Return (X, Y) of the center of cell containing provided text 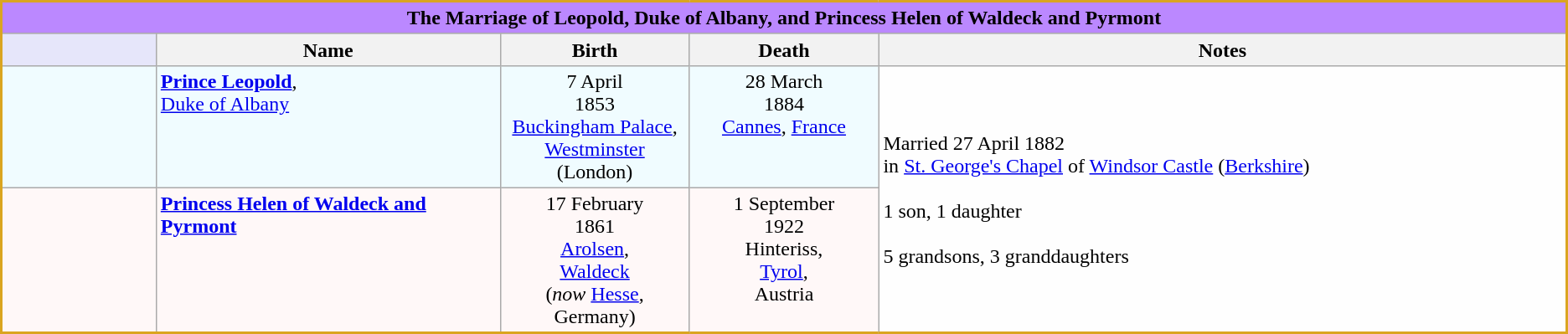
Married 27 April 1882 in St. George's Chapel of Windsor Castle (Berkshire) 1 son, 1 daughter5 grandsons, 3 granddaughters (1223, 199)
Prince Leopold, Duke of Albany (328, 126)
The Marriage of Leopold, Duke of Albany, and Princess Helen of Waldeck and Pyrmont (784, 18)
Death (784, 49)
1 September 1922 Hinteriss,Tyrol, Austria (784, 259)
17 February 1861 Arolsen, Waldeck(now Hesse, Germany) (595, 259)
Name (328, 49)
Princess Helen of Waldeck and Pyrmont (328, 259)
7 April 1853 Buckingham Palace, Westminster (London) (595, 126)
Birth (595, 49)
28 March 1884Cannes, France (784, 126)
Notes (1223, 49)
